From the cell containing the given text, extract its center point as [x, y] coordinate. 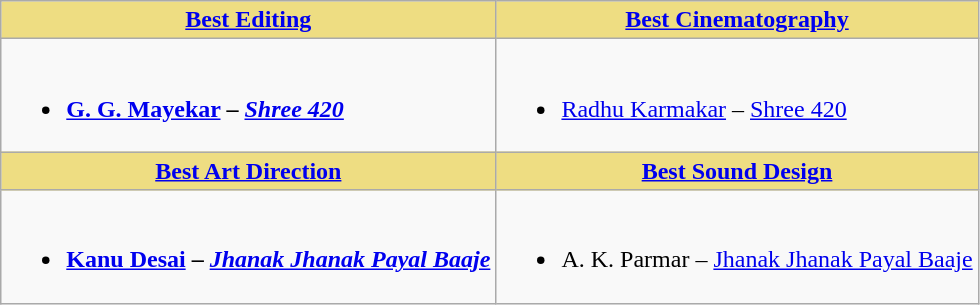
Best Cinematography [737, 20]
A. K. Parmar – Jhanak Jhanak Payal Baaje [737, 246]
Best Editing [248, 20]
Best Sound Design [737, 171]
Kanu Desai – Jhanak Jhanak Payal Baaje [248, 246]
Radhu Karmakar – Shree 420 [737, 96]
G. G. Mayekar – Shree 420 [248, 96]
Best Art Direction [248, 171]
